From the cell containing the given text, extract its center point as [x, y] coordinate. 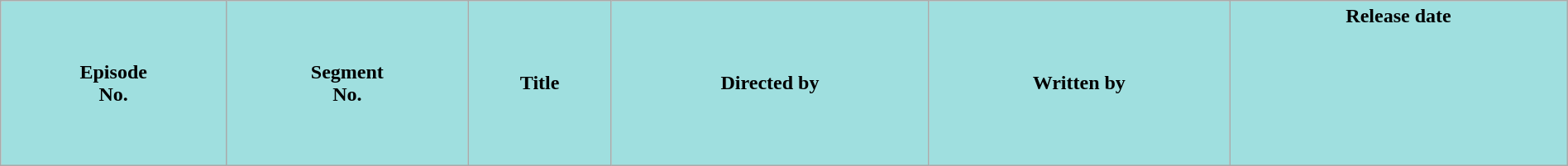
Written by [1079, 83]
Title [539, 83]
Release date [1399, 83]
SegmentNo. [347, 83]
EpisodeNo. [114, 83]
Directed by [770, 83]
